Output the (x, y) coordinate of the center of the cell containing the given text.  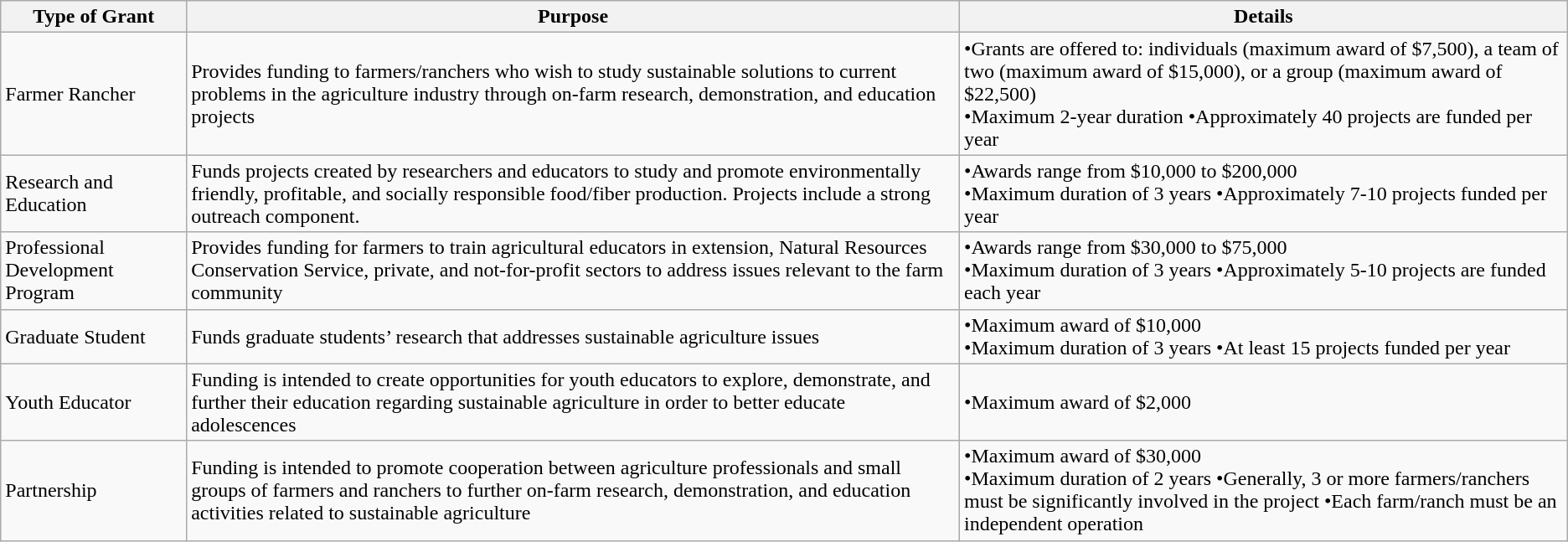
•Awards range from $30,000 to $75,000•Maximum duration of 3 years •Approximately 5-10 projects are funded each year (1264, 271)
Graduate Student (94, 337)
Farmer Rancher (94, 94)
Research and Education (94, 194)
Partnership (94, 491)
•Awards range from $10,000 to $200,000•Maximum duration of 3 years •Approximately 7-10 projects funded per year (1264, 194)
•Maximum award of $10,000•Maximum duration of 3 years •At least 15 projects funded per year (1264, 337)
Professional Development Program (94, 271)
Funds graduate students’ research that addresses sustainable agriculture issues (573, 337)
Type of Grant (94, 17)
Youth Educator (94, 402)
Details (1264, 17)
•Maximum award of $2,000 (1264, 402)
Purpose (573, 17)
